Identify which cell holds the provided text, then report its [X, Y] central coordinate. 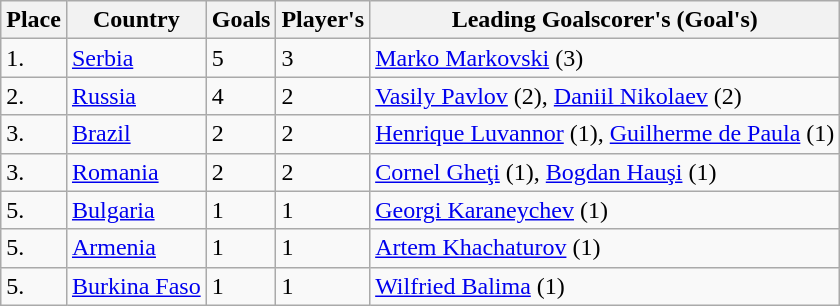
5 [241, 58]
Burkina Faso [136, 286]
Goals [241, 20]
Romania [136, 172]
Vasily Pavlov (2), Daniil Nikolaev (2) [605, 96]
Player's [323, 20]
4 [241, 96]
Artem Khachaturov (1) [605, 248]
Armenia [136, 248]
Georgi Karaneychev (1) [605, 210]
Bulgaria [136, 210]
Leading Goalscorer's (Goal's) [605, 20]
Country [136, 20]
Russia [136, 96]
1. [34, 58]
Place [34, 20]
Henrique Luvannor (1), Guilherme de Paula (1) [605, 134]
Brazil [136, 134]
Marko Markovski (3) [605, 58]
Wilfried Balima (1) [605, 286]
Cornel Gheţi (1), Bogdan Hauşi (1) [605, 172]
3 [323, 58]
Serbia [136, 58]
2. [34, 96]
